Detect which cell encompasses the target text, then output its [X, Y] center coordinate. 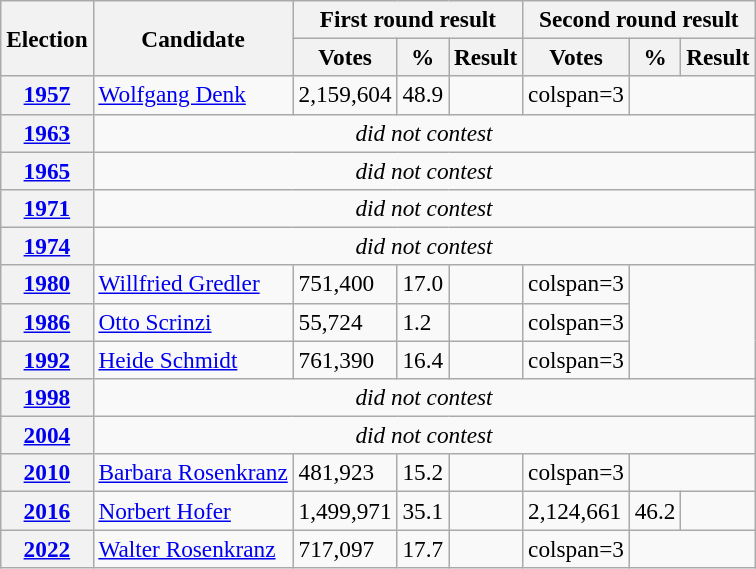
481,923 [345, 473]
Second round result [639, 19]
15.2 [423, 473]
Otto Scrinzi [193, 322]
2022 [47, 548]
Norbert Hofer [193, 510]
16.4 [423, 359]
Willfried Gredler [193, 284]
55,724 [345, 322]
2,124,661 [576, 510]
2004 [47, 435]
Heide Schmidt [193, 359]
1963 [47, 133]
1986 [47, 322]
Barbara Rosenkranz [193, 473]
First round result [408, 19]
1980 [47, 284]
1957 [47, 95]
Candidate [193, 38]
1971 [47, 208]
717,097 [345, 548]
1.2 [423, 322]
2,159,604 [345, 95]
1998 [47, 397]
Wolfgang Denk [193, 95]
17.7 [423, 548]
2010 [47, 473]
1992 [47, 359]
Election [47, 38]
Walter Rosenkranz [193, 548]
46.2 [655, 510]
17.0 [423, 284]
1,499,971 [345, 510]
1965 [47, 170]
35.1 [423, 510]
751,400 [345, 284]
761,390 [345, 359]
48.9 [423, 95]
2016 [47, 510]
1974 [47, 246]
